Return the (X, Y) coordinate for the center point of the cell that contains the specified text.  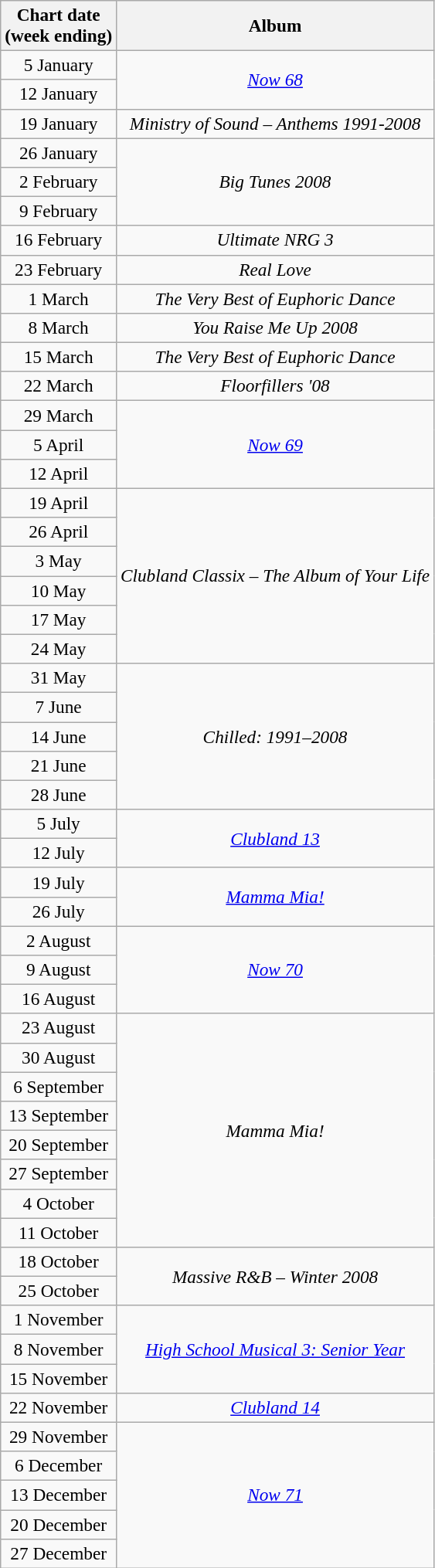
Now 68 (275, 80)
Clubland Classix – The Album of Your Life (275, 576)
11 October (59, 1232)
Now 69 (275, 443)
18 October (59, 1261)
Ministry of Sound – Anthems 1991-2008 (275, 124)
25 October (59, 1291)
2 August (59, 940)
8 November (59, 1349)
1 March (59, 298)
12 January (59, 94)
17 May (59, 619)
14 June (59, 736)
Now 70 (275, 969)
24 May (59, 649)
2 February (59, 182)
Clubland 13 (275, 838)
23 February (59, 270)
Clubland 14 (275, 1407)
High School Musical 3: Senior Year (275, 1349)
13 December (59, 1495)
19 January (59, 124)
22 November (59, 1407)
13 September (59, 1115)
9 August (59, 969)
19 April (59, 503)
5 April (59, 444)
26 July (59, 911)
26 January (59, 152)
27 December (59, 1553)
6 December (59, 1466)
5 January (59, 65)
Now 71 (275, 1495)
20 December (59, 1524)
Real Love (275, 270)
Chilled: 1991–2008 (275, 735)
28 June (59, 795)
3 May (59, 561)
Massive R&B – Winter 2008 (275, 1276)
15 November (59, 1378)
1 November (59, 1320)
8 March (59, 328)
20 September (59, 1145)
10 May (59, 590)
22 March (59, 386)
4 October (59, 1203)
9 February (59, 211)
Floorfillers '08 (275, 386)
26 April (59, 532)
Chart date(week ending) (59, 25)
31 May (59, 677)
29 November (59, 1437)
16 August (59, 999)
30 August (59, 1057)
12 July (59, 853)
19 July (59, 882)
23 August (59, 1028)
29 March (59, 415)
21 June (59, 765)
27 September (59, 1174)
Ultimate NRG 3 (275, 240)
6 September (59, 1086)
Big Tunes 2008 (275, 181)
16 February (59, 240)
12 April (59, 473)
15 March (59, 357)
7 June (59, 707)
Album (275, 25)
5 July (59, 823)
You Raise Me Up 2008 (275, 328)
